Determine the [x, y] coordinate at the center of the cell enclosing the given text.  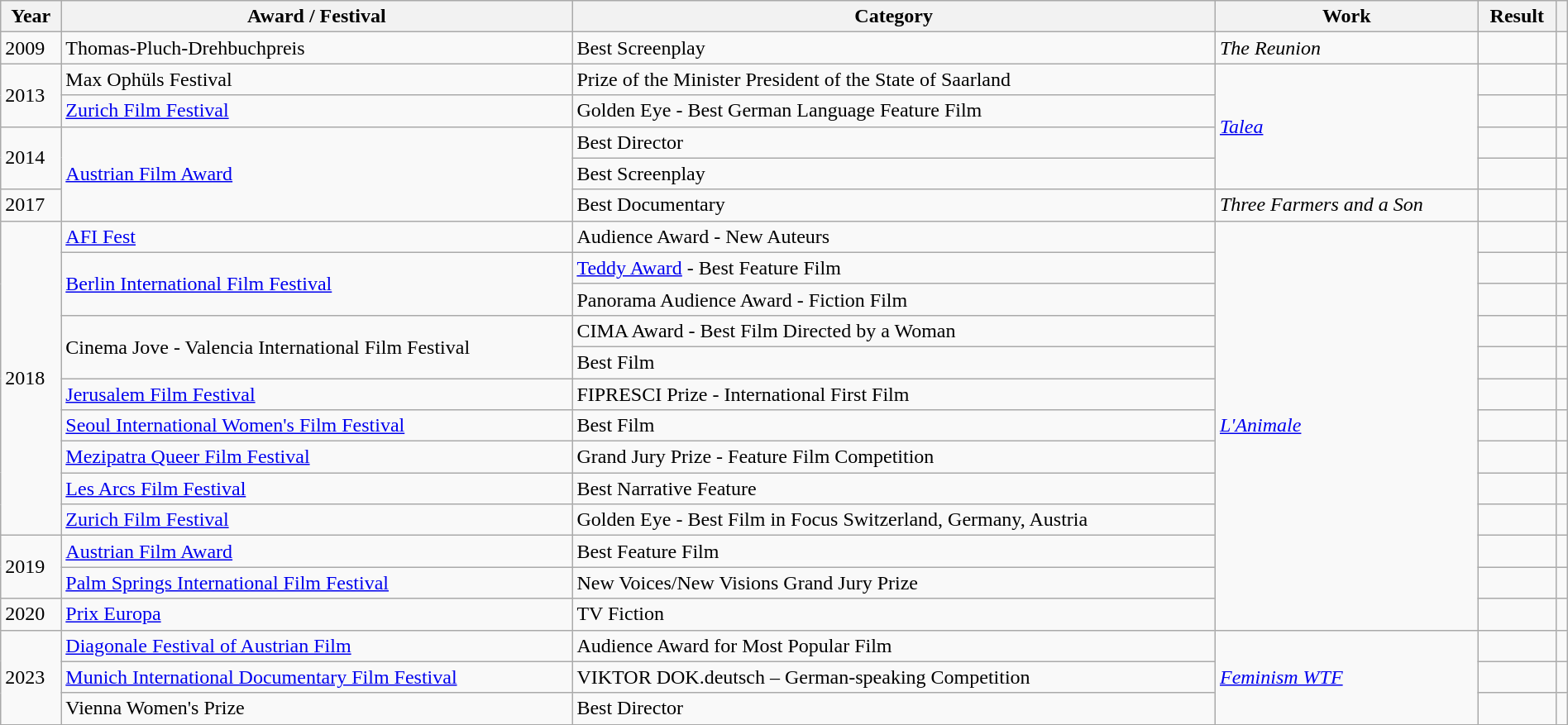
Feminism WTF [1346, 677]
TV Fiction [894, 614]
New Voices/New Visions Grand Jury Prize [894, 583]
2017 [31, 205]
Teddy Award - Best Feature Film [894, 268]
Best Documentary [894, 205]
2019 [31, 567]
Munich International Documentary Film Festival [317, 677]
L'Animale [1346, 425]
Seoul International Women's Film Festival [317, 426]
Panorama Audience Award - Fiction Film [894, 299]
2020 [31, 614]
The Reunion [1346, 48]
Award / Festival [317, 17]
Mezipatra Queer Film Festival [317, 457]
Diagonale Festival of Austrian Film [317, 646]
Audience Award - New Auteurs [894, 236]
Les Arcs Film Festival [317, 489]
VIKTOR DOK.deutsch – German-speaking Competition [894, 677]
Max Ophüls Festival [317, 79]
Golden Eye - Best German Language Feature Film [894, 111]
2009 [31, 48]
2013 [31, 95]
Work [1346, 17]
Best Feature Film [894, 551]
Berlin International Film Festival [317, 284]
Cinema Jove - Valencia International Film Festival [317, 346]
Year [31, 17]
Result [1517, 17]
AFI Fest [317, 236]
Audience Award for Most Popular Film [894, 646]
Prize of the Minister President of the State of Saarland [894, 79]
Palm Springs International Film Festival [317, 583]
FIPRESCI Prize - International First Film [894, 394]
Talea [1346, 126]
Golden Eye - Best Film in Focus Switzerland, Germany, Austria [894, 520]
Best Narrative Feature [894, 489]
2023 [31, 677]
2014 [31, 158]
Grand Jury Prize - Feature Film Competition [894, 457]
Thomas-Pluch-Drehbuchpreis [317, 48]
Prix Europa [317, 614]
Vienna Women's Prize [317, 708]
Jerusalem Film Festival [317, 394]
CIMA Award - Best Film Directed by a Woman [894, 331]
2018 [31, 379]
Three Farmers and a Son [1346, 205]
Category [894, 17]
